Capture the cell that displays the provided text and extract its [X, Y] central coordinate. 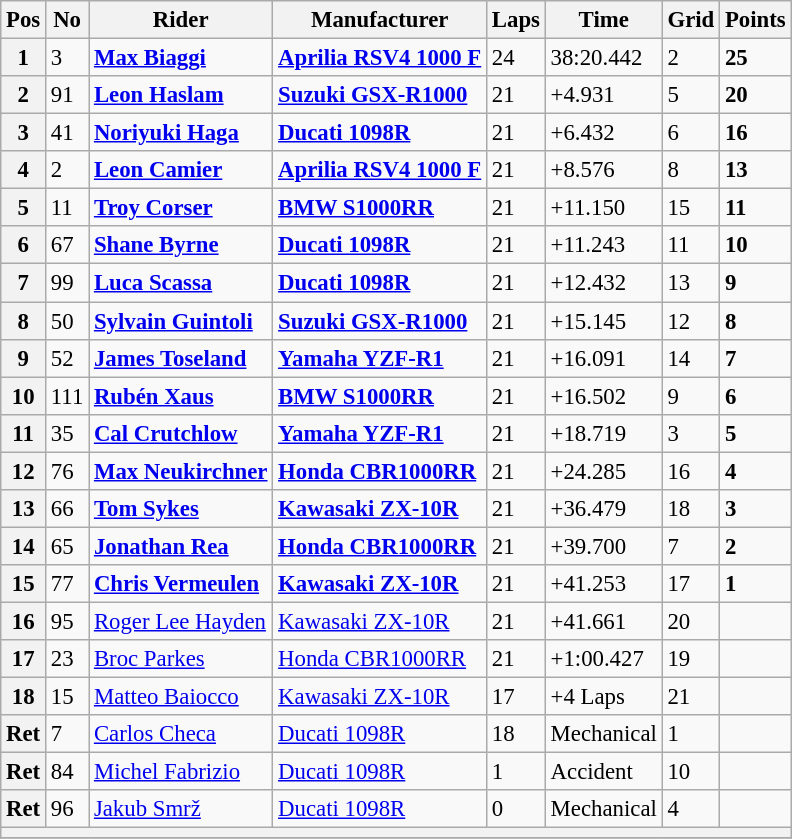
76 [68, 471]
23 [68, 659]
91 [68, 95]
67 [68, 245]
Noriyuki Haga [181, 133]
Roger Lee Hayden [181, 621]
Time [604, 20]
25 [756, 58]
Grid [690, 20]
Pos [24, 20]
+11.243 [604, 245]
+6.432 [604, 133]
50 [68, 321]
Max Biaggi [181, 58]
Rider [181, 20]
+15.145 [604, 321]
65 [68, 546]
James Toseland [181, 358]
Rubén Xaus [181, 396]
111 [68, 396]
96 [68, 809]
95 [68, 621]
+41.253 [604, 584]
77 [68, 584]
99 [68, 283]
Sylvain Guintoli [181, 321]
38:20.442 [604, 58]
+4.931 [604, 95]
41 [68, 133]
Chris Vermeulen [181, 584]
+36.479 [604, 509]
Accident [604, 772]
Luca Scassa [181, 283]
Jonathan Rea [181, 546]
Points [756, 20]
Broc Parkes [181, 659]
Michel Fabrizio [181, 772]
+39.700 [604, 546]
66 [68, 509]
+16.502 [604, 396]
+41.661 [604, 621]
Tom Sykes [181, 509]
24 [516, 58]
Leon Haslam [181, 95]
35 [68, 433]
Carlos Checa [181, 734]
+8.576 [604, 170]
0 [516, 809]
+18.719 [604, 433]
+4 Laps [604, 697]
+12.432 [604, 283]
Leon Camier [181, 170]
No [68, 20]
Matteo Baiocco [181, 697]
+24.285 [604, 471]
52 [68, 358]
Max Neukirchner [181, 471]
84 [68, 772]
Shane Byrne [181, 245]
Laps [516, 20]
Manufacturer [380, 20]
Cal Crutchlow [181, 433]
Troy Corser [181, 208]
19 [690, 659]
+1:00.427 [604, 659]
+16.091 [604, 358]
+11.150 [604, 208]
Jakub Smrž [181, 809]
